Provide the (x, y) coordinate of the cell's center where the given text is located.  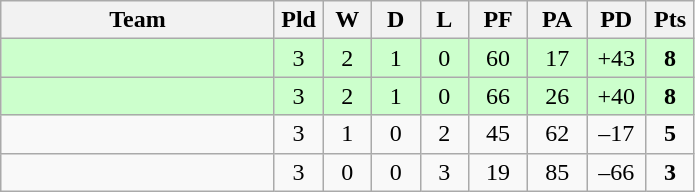
Team (138, 20)
Pts (670, 20)
85 (558, 172)
PF (498, 20)
62 (558, 134)
60 (498, 58)
–17 (616, 134)
W (348, 20)
PD (616, 20)
45 (498, 134)
26 (558, 96)
66 (498, 96)
–66 (616, 172)
5 (670, 134)
+40 (616, 96)
L (444, 20)
+43 (616, 58)
Pld (298, 20)
PA (558, 20)
D (396, 20)
19 (498, 172)
17 (558, 58)
